Extract the (x, y) coordinate from the center of the cell holding the provided text.  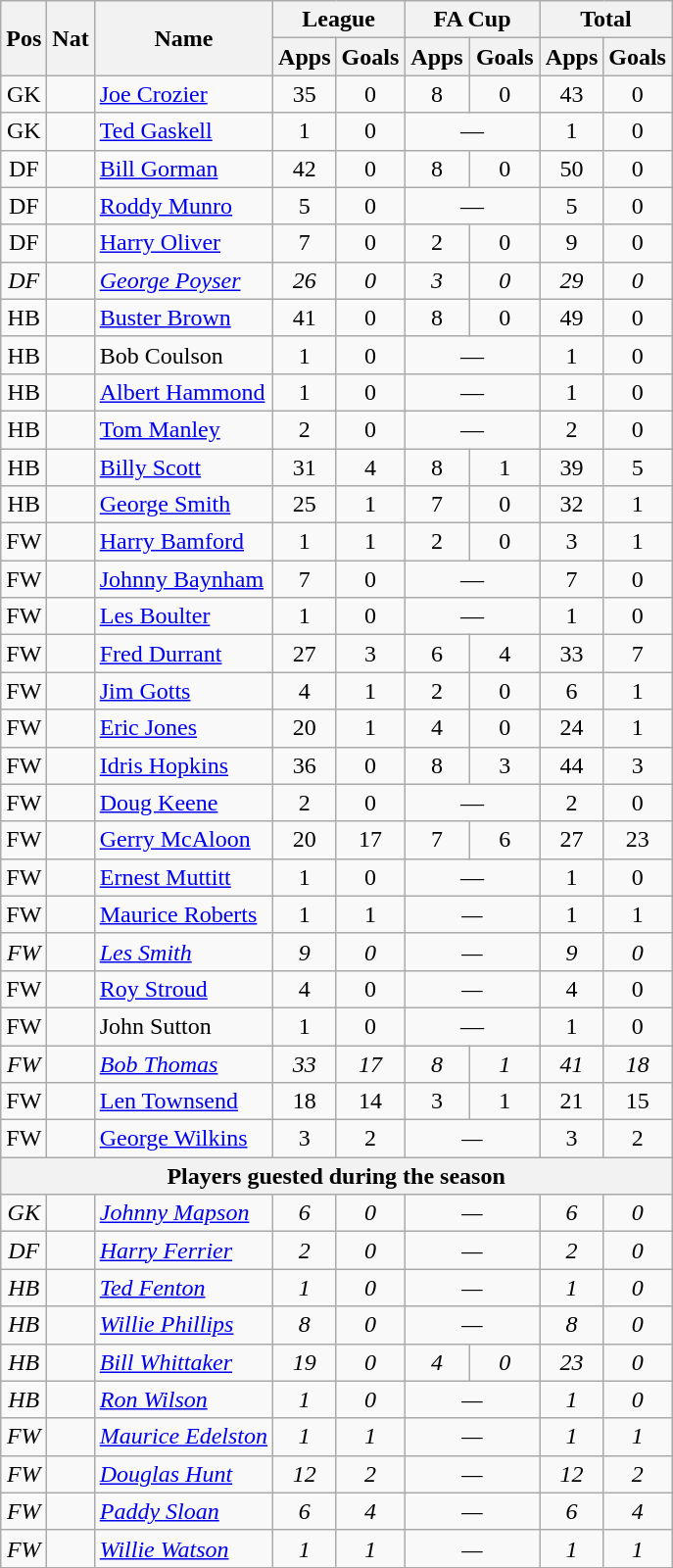
Joe Crozier (183, 94)
Ted Fenton (183, 1288)
19 (305, 1362)
Willie Phillips (183, 1325)
Paddy Sloan (183, 1511)
Albert Hammond (183, 392)
Bill Gorman (183, 169)
35 (305, 94)
Ted Gaskell (183, 131)
32 (571, 505)
Bob Coulson (183, 355)
21 (571, 1102)
Harry Ferrier (183, 1250)
Bill Whittaker (183, 1362)
Johnny Baynham (183, 579)
Fred Durrant (183, 654)
John Sutton (183, 1026)
League (339, 20)
Nat (71, 38)
25 (305, 505)
George Poyser (183, 280)
Les Smith (183, 952)
George Wilkins (183, 1139)
50 (571, 169)
43 (571, 94)
Total (605, 20)
29 (571, 280)
Len Townsend (183, 1102)
Johnny Mapson (183, 1213)
Tom Manley (183, 429)
Douglas Hunt (183, 1474)
36 (305, 765)
Buster Brown (183, 318)
14 (370, 1102)
Pos (24, 38)
26 (305, 280)
Jim Gotts (183, 691)
Name (183, 38)
Doug Keene (183, 803)
Bob Thomas (183, 1063)
24 (571, 728)
49 (571, 318)
Roy Stroud (183, 989)
Eric Jones (183, 728)
39 (571, 467)
31 (305, 467)
Idris Hopkins (183, 765)
42 (305, 169)
Les Boulter (183, 616)
Harry Bamford (183, 542)
FA Cup (472, 20)
Roddy Munro (183, 206)
Billy Scott (183, 467)
Willie Watson (183, 1548)
George Smith (183, 505)
Ernest Muttitt (183, 877)
15 (638, 1102)
Harry Oliver (183, 243)
Maurice Roberts (183, 914)
Players guested during the season (337, 1176)
Gerry McAloon (183, 840)
44 (571, 765)
Maurice Edelston (183, 1437)
Ron Wilson (183, 1399)
